From the cell containing the given text, extract its center point as [X, Y] coordinate. 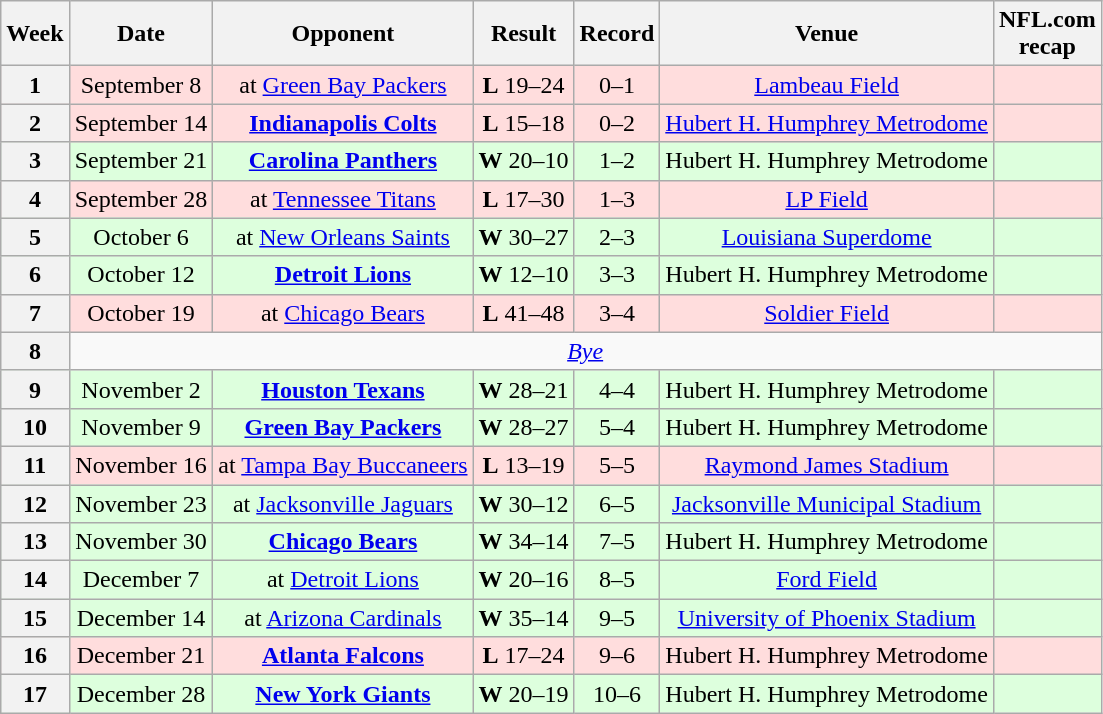
University of Phoenix Stadium [827, 618]
December 14 [141, 618]
Jacksonville Municipal Stadium [827, 503]
Chicago Bears [343, 542]
4 [35, 199]
W 20–19 [524, 694]
Result [524, 34]
W 35–14 [524, 618]
December 21 [141, 656]
Green Bay Packers [343, 427]
Record [617, 34]
3–4 [617, 313]
October 19 [141, 313]
September 8 [141, 85]
0–2 [617, 123]
at Chicago Bears [343, 313]
7–5 [617, 542]
6–5 [617, 503]
October 6 [141, 237]
2 [35, 123]
W 30–12 [524, 503]
9–5 [617, 618]
5–5 [617, 465]
1–2 [617, 161]
9 [35, 389]
Detroit Lions [343, 275]
7 [35, 313]
NFL.comrecap [1047, 34]
October 12 [141, 275]
L 13–19 [524, 465]
W 30–27 [524, 237]
Date [141, 34]
2–3 [617, 237]
Indianapolis Colts [343, 123]
16 [35, 656]
Houston Texans [343, 389]
W 34–14 [524, 542]
at Tampa Bay Buccaneers [343, 465]
Soldier Field [827, 313]
12 [35, 503]
5 [35, 237]
1 [35, 85]
15 [35, 618]
W 12–10 [524, 275]
September 14 [141, 123]
1–3 [617, 199]
17 [35, 694]
November 16 [141, 465]
5–4 [617, 427]
December 7 [141, 580]
at Tennessee Titans [343, 199]
8–5 [617, 580]
3 [35, 161]
at Detroit Lions [343, 580]
Week [35, 34]
November 30 [141, 542]
Ford Field [827, 580]
13 [35, 542]
at Green Bay Packers [343, 85]
Raymond James Stadium [827, 465]
November 9 [141, 427]
Louisiana Superdome [827, 237]
10 [35, 427]
3–3 [617, 275]
0–1 [617, 85]
November 2 [141, 389]
December 28 [141, 694]
Carolina Panthers [343, 161]
10–6 [617, 694]
LP Field [827, 199]
L 41–48 [524, 313]
14 [35, 580]
W 20–16 [524, 580]
Opponent [343, 34]
L 17–30 [524, 199]
W 28–21 [524, 389]
8 [35, 351]
Lambeau Field [827, 85]
Atlanta Falcons [343, 656]
W 28–27 [524, 427]
4–4 [617, 389]
9–6 [617, 656]
L 19–24 [524, 85]
6 [35, 275]
11 [35, 465]
September 21 [141, 161]
at Arizona Cardinals [343, 618]
New York Giants [343, 694]
W 20–10 [524, 161]
Venue [827, 34]
at Jacksonville Jaguars [343, 503]
L 17–24 [524, 656]
November 23 [141, 503]
September 28 [141, 199]
L 15–18 [524, 123]
Bye [585, 351]
at New Orleans Saints [343, 237]
